Capture the cell that displays the provided text and extract its (x, y) central coordinate. 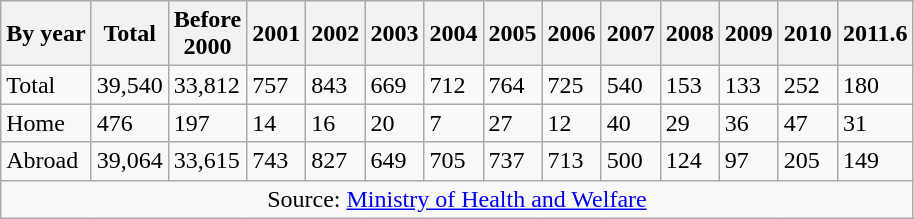
197 (208, 123)
712 (454, 85)
33,812 (208, 85)
649 (394, 161)
737 (512, 161)
Source: Ministry of Health and Welfare (457, 199)
2007 (630, 34)
40 (630, 123)
29 (690, 123)
33,615 (208, 161)
36 (748, 123)
500 (630, 161)
16 (336, 123)
2005 (512, 34)
97 (748, 161)
757 (276, 85)
153 (690, 85)
By year (46, 34)
713 (572, 161)
20 (394, 123)
2008 (690, 34)
2006 (572, 34)
124 (690, 161)
743 (276, 161)
705 (454, 161)
Abroad (46, 161)
14 (276, 123)
725 (572, 85)
39,064 (130, 161)
Home (46, 123)
2002 (336, 34)
31 (875, 123)
12 (572, 123)
476 (130, 123)
39,540 (130, 85)
2011.6 (875, 34)
47 (808, 123)
149 (875, 161)
133 (748, 85)
2004 (454, 34)
669 (394, 85)
180 (875, 85)
764 (512, 85)
2009 (748, 34)
2001 (276, 34)
7 (454, 123)
205 (808, 161)
252 (808, 85)
827 (336, 161)
540 (630, 85)
27 (512, 123)
Before 2000 (208, 34)
843 (336, 85)
2003 (394, 34)
2010 (808, 34)
